Capture the cell that displays the provided text and extract its (x, y) central coordinate. 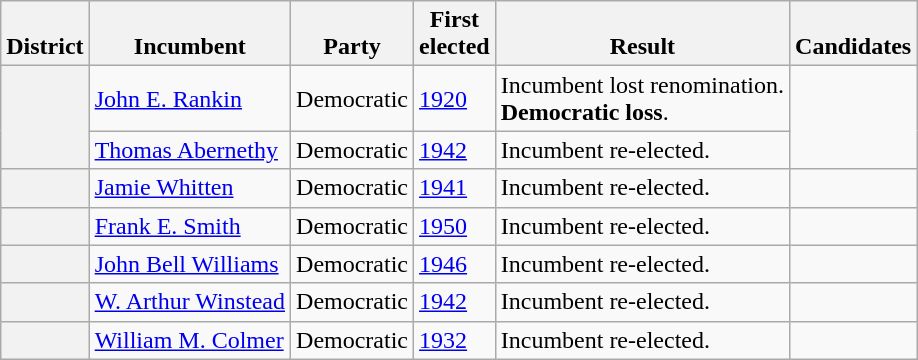
William M. Colmer (190, 340)
Incumbent lost renomination.Democratic loss. (642, 98)
Firstelected (455, 34)
1932 (455, 340)
Result (642, 34)
Frank E. Smith (190, 226)
1941 (455, 188)
Candidates (854, 34)
Party (352, 34)
Jamie Whitten (190, 188)
John Bell Williams (190, 264)
1920 (455, 98)
Incumbent (190, 34)
W. Arthur Winstead (190, 302)
Thomas Abernethy (190, 150)
John E. Rankin (190, 98)
District (45, 34)
1950 (455, 226)
1946 (455, 264)
